Identify which cell holds the provided text, then report its (X, Y) central coordinate. 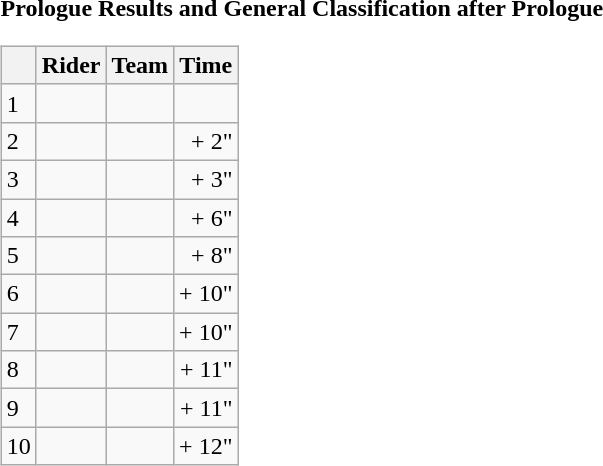
2 (18, 141)
Time (206, 65)
Rider (71, 65)
6 (18, 294)
3 (18, 179)
+ 6" (206, 217)
1 (18, 103)
4 (18, 217)
+ 12" (206, 446)
+ 3" (206, 179)
Team (140, 65)
+ 8" (206, 256)
10 (18, 446)
8 (18, 370)
9 (18, 408)
+ 2" (206, 141)
7 (18, 332)
5 (18, 256)
